Locate the cell with the specified text and output its [x, y] center coordinate. 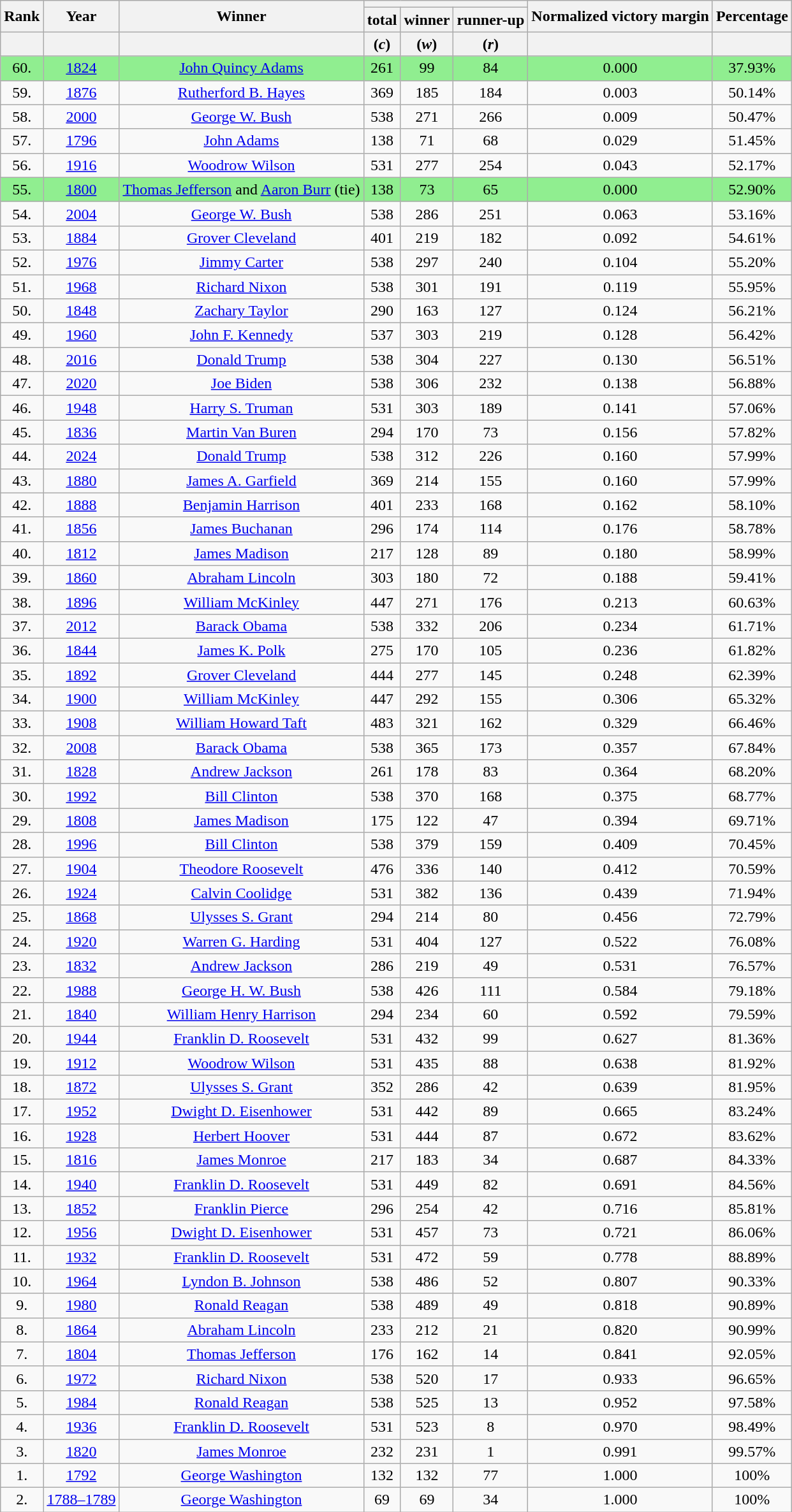
47 [491, 820]
0.584 [620, 990]
0.009 [620, 117]
83 [491, 772]
435 [427, 1063]
70.45% [752, 845]
185 [427, 92]
Franklin Pierce [241, 1209]
0.119 [620, 286]
7. [22, 1354]
5. [22, 1402]
1832 [82, 966]
483 [382, 723]
90.89% [752, 1305]
20. [22, 1038]
1996 [82, 845]
56. [22, 165]
234 [427, 1014]
72.79% [752, 917]
(w) [427, 44]
Herbert Hoover [241, 1136]
runner-up [491, 20]
31. [22, 772]
231 [427, 1451]
11. [22, 1257]
10. [22, 1281]
23. [22, 966]
37.93% [752, 68]
184 [491, 92]
69.71% [752, 820]
Harry S. Truman [241, 408]
140 [491, 869]
14 [491, 1354]
2012 [82, 626]
14. [22, 1184]
57.82% [752, 432]
1960 [82, 335]
183 [427, 1160]
365 [427, 748]
33. [22, 723]
0.778 [620, 1257]
16. [22, 1136]
80 [491, 917]
81.36% [752, 1038]
8. [22, 1330]
68 [491, 141]
65 [491, 189]
32. [22, 748]
2000 [82, 117]
70.59% [752, 869]
(c) [382, 44]
1968 [82, 286]
John Quincy Adams [241, 68]
1956 [82, 1233]
12. [22, 1233]
227 [491, 360]
1864 [82, 1330]
57. [22, 141]
1876 [82, 92]
1952 [82, 1112]
66.46% [752, 723]
William Henry Harrison [241, 1014]
1912 [82, 1063]
1992 [82, 796]
0.003 [620, 92]
1792 [82, 1476]
1812 [82, 553]
178 [427, 772]
1928 [82, 1136]
1884 [82, 238]
1800 [82, 189]
1860 [82, 578]
336 [427, 869]
0.128 [620, 335]
1844 [82, 650]
29. [22, 820]
35. [22, 675]
1880 [82, 481]
0.991 [620, 1451]
59.41% [752, 578]
1816 [82, 1160]
1976 [82, 262]
1820 [82, 1451]
1964 [82, 1281]
49. [22, 335]
58. [22, 117]
4. [22, 1427]
0.188 [620, 578]
0.412 [620, 869]
46. [22, 408]
180 [427, 578]
174 [427, 529]
523 [427, 1427]
13 [491, 1402]
0.357 [620, 748]
45. [22, 432]
0.394 [620, 820]
17 [491, 1378]
97.58% [752, 1402]
81.95% [752, 1087]
0.248 [620, 675]
240 [491, 262]
58.78% [752, 529]
48. [22, 360]
472 [427, 1257]
47. [22, 384]
98.49% [752, 1427]
56.21% [752, 311]
Rutherford B. Hayes [241, 92]
21. [22, 1014]
9. [22, 1305]
0.029 [620, 141]
42. [22, 505]
61.82% [752, 650]
537 [382, 335]
85.81% [752, 1209]
1840 [82, 1014]
182 [491, 238]
0.952 [620, 1402]
96.65% [752, 1378]
winner [427, 20]
Martin Van Buren [241, 432]
476 [382, 869]
0.306 [620, 699]
2008 [82, 748]
0.329 [620, 723]
0.820 [620, 1330]
1944 [82, 1038]
59. [22, 92]
0.721 [620, 1233]
0.063 [620, 214]
1852 [82, 1209]
John F. Kennedy [241, 335]
191 [491, 286]
1904 [82, 869]
0.162 [620, 505]
1972 [82, 1378]
68.20% [752, 772]
301 [427, 286]
312 [427, 456]
1908 [82, 723]
87 [491, 1136]
81.92% [752, 1063]
1984 [82, 1402]
0.531 [620, 966]
0.691 [620, 1184]
Zachary Taylor [241, 311]
67.84% [752, 748]
1 [491, 1451]
38. [22, 602]
54. [22, 214]
159 [491, 845]
55. [22, 189]
(r) [491, 44]
0.234 [620, 626]
43. [22, 481]
83.24% [752, 1112]
65.32% [752, 699]
0.439 [620, 893]
Rank [22, 17]
1804 [82, 1354]
0.409 [620, 845]
1836 [82, 432]
53. [22, 238]
James Buchanan [241, 529]
0.672 [620, 1136]
Theodore Roosevelt [241, 869]
0.176 [620, 529]
1856 [82, 529]
Benjamin Harrison [241, 505]
8 [491, 1427]
71 [427, 141]
61.71% [752, 626]
50.14% [752, 92]
442 [427, 1112]
27. [22, 869]
19. [22, 1063]
0.213 [620, 602]
0.138 [620, 384]
1788–1789 [82, 1500]
Lyndon B. Johnson [241, 1281]
0.130 [620, 360]
379 [427, 845]
18. [22, 1087]
0.638 [620, 1063]
1900 [82, 699]
Winner [241, 17]
251 [491, 214]
1848 [82, 311]
0.841 [620, 1354]
59 [491, 1257]
79.18% [752, 990]
163 [427, 311]
1932 [82, 1257]
52.17% [752, 165]
3. [22, 1451]
0.092 [620, 238]
Percentage [752, 17]
62.39% [752, 675]
489 [427, 1305]
486 [427, 1281]
1924 [82, 893]
52. [22, 262]
105 [491, 650]
1940 [82, 1184]
51. [22, 286]
Thomas Jefferson and Aaron Burr (tie) [241, 189]
17. [22, 1112]
0.043 [620, 165]
90.99% [752, 1330]
0.456 [620, 917]
0.818 [620, 1305]
21 [491, 1330]
2016 [82, 360]
0.141 [620, 408]
James K. Polk [241, 650]
0.716 [620, 1209]
56.42% [752, 335]
76.57% [752, 966]
1888 [82, 505]
0.375 [620, 796]
15. [22, 1160]
0.364 [620, 772]
39. [22, 578]
Year [82, 17]
1868 [82, 917]
John Adams [241, 141]
0.592 [620, 1014]
71.94% [752, 893]
86.06% [752, 1233]
total [382, 20]
84.56% [752, 1184]
304 [427, 360]
145 [491, 675]
0.639 [620, 1087]
58.10% [752, 505]
84.33% [752, 1160]
58.99% [752, 553]
83.62% [752, 1136]
0.970 [620, 1427]
34. [22, 699]
525 [427, 1402]
1948 [82, 408]
60. [22, 68]
0.124 [620, 311]
28. [22, 845]
55.20% [752, 262]
30. [22, 796]
44. [22, 456]
1936 [82, 1427]
60 [491, 1014]
72 [491, 578]
1892 [82, 675]
90.33% [752, 1281]
79.59% [752, 1014]
292 [427, 699]
426 [427, 990]
92.05% [752, 1354]
0.807 [620, 1281]
57.06% [752, 408]
173 [491, 748]
55.95% [752, 286]
40. [22, 553]
William Howard Taft [241, 723]
1872 [82, 1087]
88 [491, 1063]
68.77% [752, 796]
Normalized victory margin [620, 17]
1988 [82, 990]
2024 [82, 456]
2004 [82, 214]
88.89% [752, 1257]
6. [22, 1378]
128 [427, 553]
Warren G. Harding [241, 941]
37. [22, 626]
James A. Garfield [241, 481]
1916 [82, 165]
99.57% [752, 1451]
2020 [82, 384]
432 [427, 1038]
Thomas Jefferson [241, 1354]
0.933 [620, 1378]
290 [382, 311]
84 [491, 68]
41. [22, 529]
404 [427, 941]
22. [22, 990]
520 [427, 1378]
306 [427, 384]
352 [382, 1087]
82 [491, 1184]
457 [427, 1233]
0.236 [620, 650]
56.88% [752, 384]
54.61% [752, 238]
0.104 [620, 262]
50.47% [752, 117]
1808 [82, 820]
297 [427, 262]
275 [382, 650]
332 [427, 626]
24. [22, 941]
26. [22, 893]
226 [491, 456]
1. [22, 1476]
52.90% [752, 189]
76.08% [752, 941]
Jimmy Carter [241, 262]
1828 [82, 772]
1796 [82, 141]
111 [491, 990]
George H. W. Bush [241, 990]
52 [491, 1281]
36. [22, 650]
50. [22, 311]
175 [382, 820]
77 [491, 1476]
0.522 [620, 941]
0.180 [620, 553]
0.627 [620, 1038]
0.156 [620, 432]
13. [22, 1209]
Calvin Coolidge [241, 893]
266 [491, 117]
Joe Biden [241, 384]
0.687 [620, 1160]
370 [427, 796]
189 [491, 408]
51.45% [752, 141]
2. [22, 1500]
1980 [82, 1305]
60.63% [752, 602]
382 [427, 893]
0.665 [620, 1112]
1920 [82, 941]
206 [491, 626]
122 [427, 820]
1824 [82, 68]
114 [491, 529]
449 [427, 1184]
136 [491, 893]
1896 [82, 602]
56.51% [752, 360]
212 [427, 1330]
321 [427, 723]
53.16% [752, 214]
25. [22, 917]
